Provide the (X, Y) coordinate of the cell's center where the given text is located.  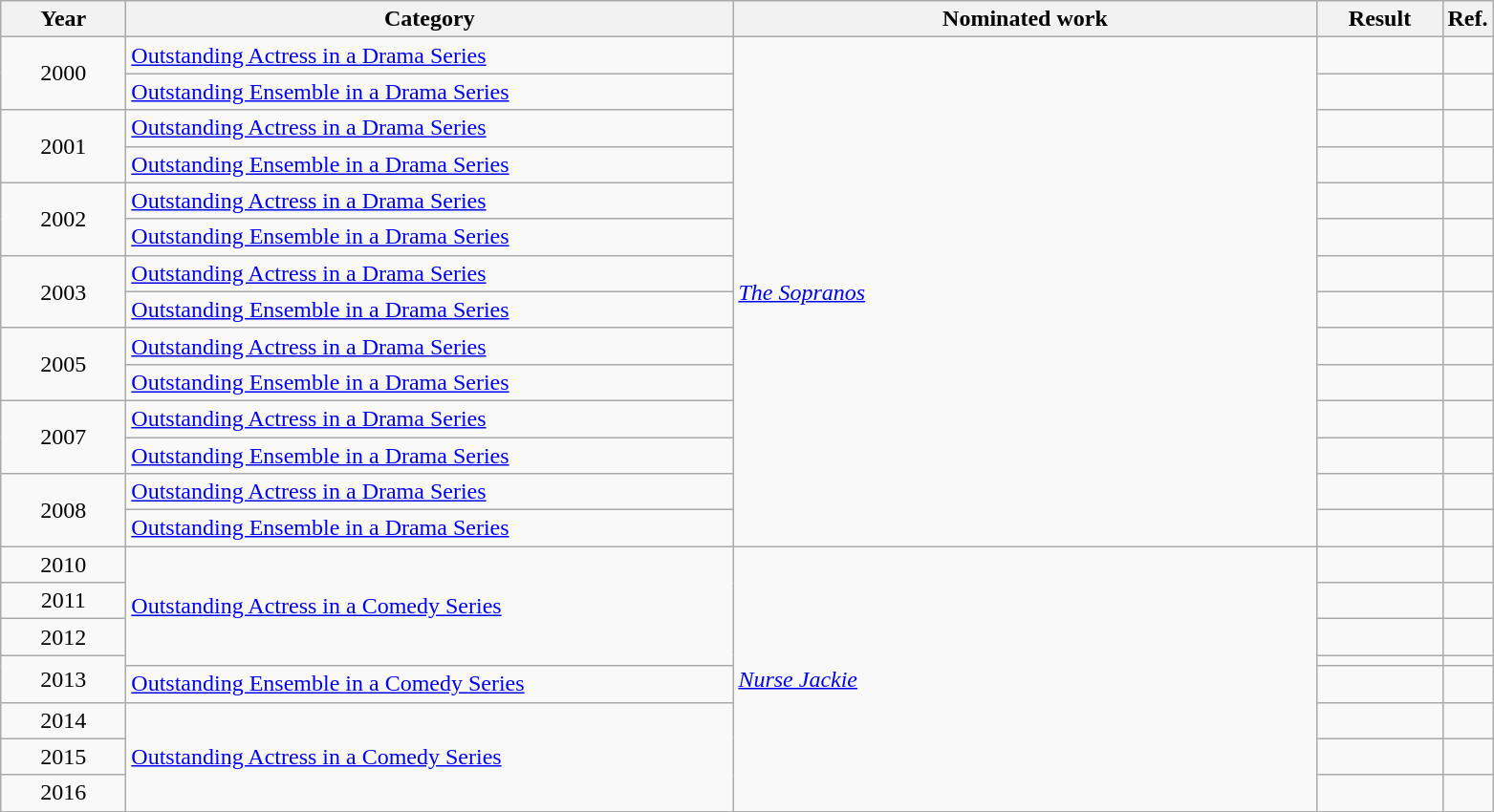
2014 (63, 720)
2002 (63, 219)
2010 (63, 565)
2011 (63, 601)
Result (1380, 19)
2012 (63, 637)
Ref. (1468, 19)
Year (63, 19)
Outstanding Ensemble in a Comedy Series (430, 684)
2013 (63, 678)
2000 (63, 74)
2016 (63, 793)
The Sopranos (1025, 292)
2001 (63, 146)
2003 (63, 291)
2007 (63, 437)
2005 (63, 364)
2008 (63, 510)
Nominated work (1025, 19)
2015 (63, 757)
Category (430, 19)
Nurse Jackie (1025, 679)
